Return the [X, Y] coordinate for the center point of the cell that contains the specified text.  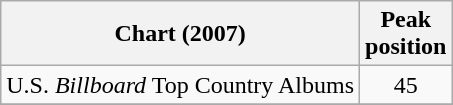
45 [406, 85]
Chart (2007) [180, 34]
Peakposition [406, 34]
U.S. Billboard Top Country Albums [180, 85]
